Output the [x, y] coordinate of the center of the cell containing the given text.  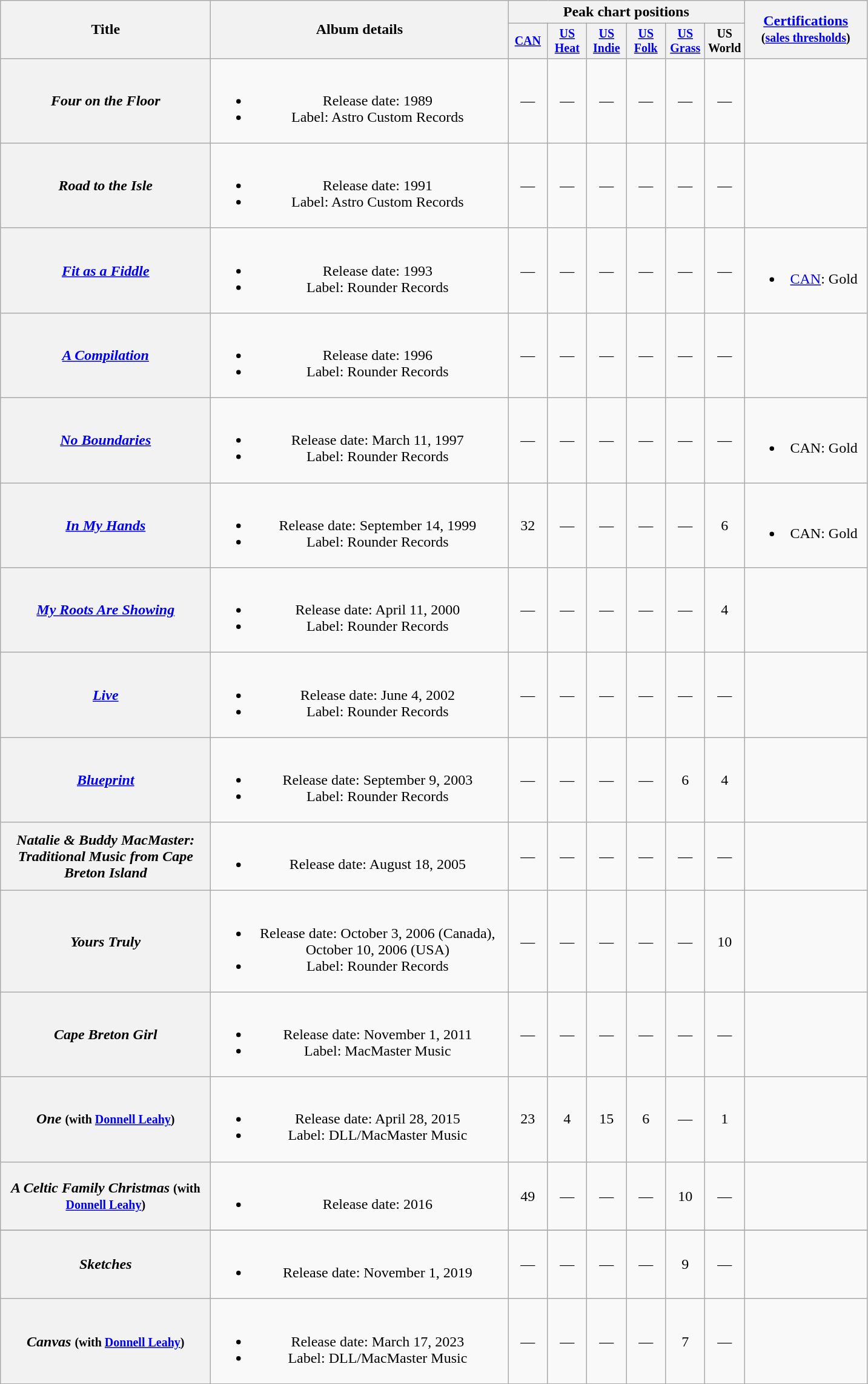
Certifications(sales thresholds) [806, 30]
Release date: November 1, 2019 [360, 1264]
Album details [360, 30]
Live [105, 695]
Cape Breton Girl [105, 1034]
Yours Truly [105, 942]
Release date: October 3, 2006 (Canada), October 10, 2006 (USA)Label: Rounder Records [360, 942]
Release date: September 14, 1999Label: Rounder Records [360, 525]
Fit as a Fiddle [105, 270]
49 [528, 1196]
Release date: March 17, 2023Label: DLL/MacMaster Music [360, 1341]
Release date: March 11, 1997Label: Rounder Records [360, 441]
1 [724, 1119]
One (with Donnell Leahy) [105, 1119]
Release date: 1993Label: Rounder Records [360, 270]
US Grass [686, 41]
15 [607, 1119]
Release date: 1989Label: Astro Custom Records [360, 101]
Four on the Floor [105, 101]
My Roots Are Showing [105, 610]
7 [686, 1341]
23 [528, 1119]
Canvas (with Donnell Leahy) [105, 1341]
Release date: August 18, 2005 [360, 857]
A Celtic Family Christmas (with Donnell Leahy) [105, 1196]
Sketches [105, 1264]
Release date: 2016 [360, 1196]
A Compilation [105, 355]
Release date: 1996Label: Rounder Records [360, 355]
Blueprint [105, 780]
In My Hands [105, 525]
No Boundaries [105, 441]
Release date: June 4, 2002Label: Rounder Records [360, 695]
9 [686, 1264]
CAN [528, 41]
US Heat [567, 41]
US Indie [607, 41]
Peak chart positions [626, 12]
32 [528, 525]
Release date: April 11, 2000Label: Rounder Records [360, 610]
US Folk [646, 41]
Title [105, 30]
Release date: November 1, 2011Label: MacMaster Music [360, 1034]
US World [724, 41]
Release date: September 9, 2003Label: Rounder Records [360, 780]
Release date: 1991Label: Astro Custom Records [360, 185]
Natalie & Buddy MacMaster: Traditional Music from Cape Breton Island [105, 857]
Road to the Isle [105, 185]
Release date: April 28, 2015Label: DLL/MacMaster Music [360, 1119]
